Find where the given text appears and provide that cell's center as [x, y] coordinate. 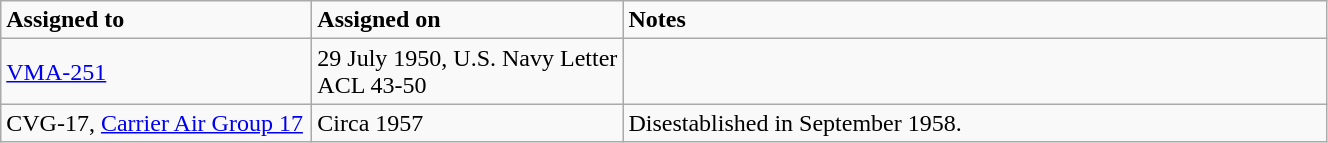
VMA-251 [156, 72]
Assigned to [156, 20]
Disestablished in September 1958. [975, 123]
Notes [975, 20]
Assigned on [468, 20]
29 July 1950, U.S. Navy Letter ACL 43-50 [468, 72]
CVG-17, Carrier Air Group 17 [156, 123]
Circa 1957 [468, 123]
